Extract the [x, y] coordinate from the center of the cell holding the provided text.  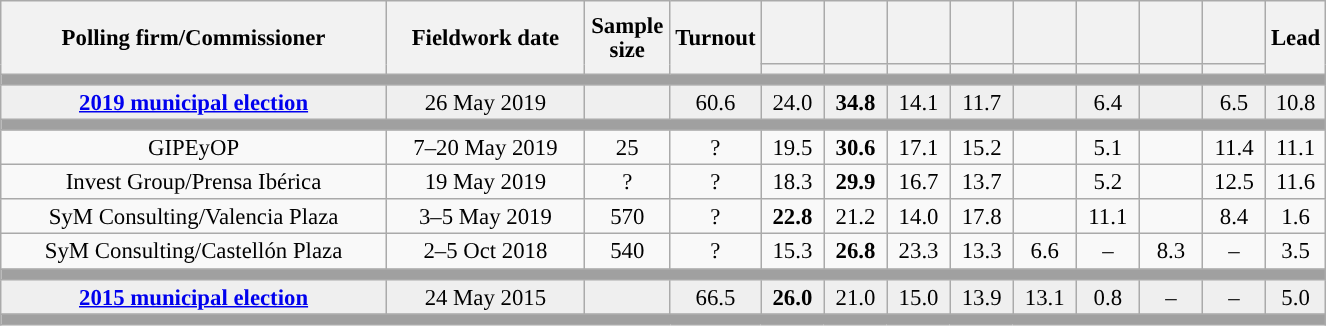
16.7 [918, 182]
5.0 [1296, 296]
15.3 [792, 252]
Turnout [716, 38]
8.4 [1234, 218]
13.9 [982, 296]
26.8 [856, 252]
2019 municipal election [194, 102]
24 May 2015 [485, 296]
24.0 [792, 102]
2015 municipal election [194, 296]
22.8 [792, 218]
21.2 [856, 218]
Lead [1296, 38]
17.1 [918, 148]
14.1 [918, 102]
18.3 [792, 182]
570 [627, 218]
19.5 [792, 148]
66.5 [716, 296]
11.6 [1296, 182]
15.2 [982, 148]
11.7 [982, 102]
7–20 May 2019 [485, 148]
17.8 [982, 218]
19 May 2019 [485, 182]
30.6 [856, 148]
1.6 [1296, 218]
8.3 [1170, 252]
Fieldwork date [485, 38]
GIPEyOP [194, 148]
23.3 [918, 252]
13.3 [982, 252]
14.0 [918, 218]
26.0 [792, 296]
12.5 [1234, 182]
Polling firm/Commissioner [194, 38]
6.5 [1234, 102]
2–5 Oct 2018 [485, 252]
6.4 [1108, 102]
25 [627, 148]
13.7 [982, 182]
5.2 [1108, 182]
5.1 [1108, 148]
Invest Group/Prensa Ibérica [194, 182]
29.9 [856, 182]
26 May 2019 [485, 102]
34.8 [856, 102]
60.6 [716, 102]
SyM Consulting/Castellón Plaza [194, 252]
Sample size [627, 38]
3–5 May 2019 [485, 218]
13.1 [1044, 296]
SyM Consulting/Valencia Plaza [194, 218]
11.4 [1234, 148]
6.6 [1044, 252]
15.0 [918, 296]
0.8 [1108, 296]
21.0 [856, 296]
3.5 [1296, 252]
540 [627, 252]
10.8 [1296, 102]
